Search for the cell housing the specified text and yield its (X, Y) center coordinate. 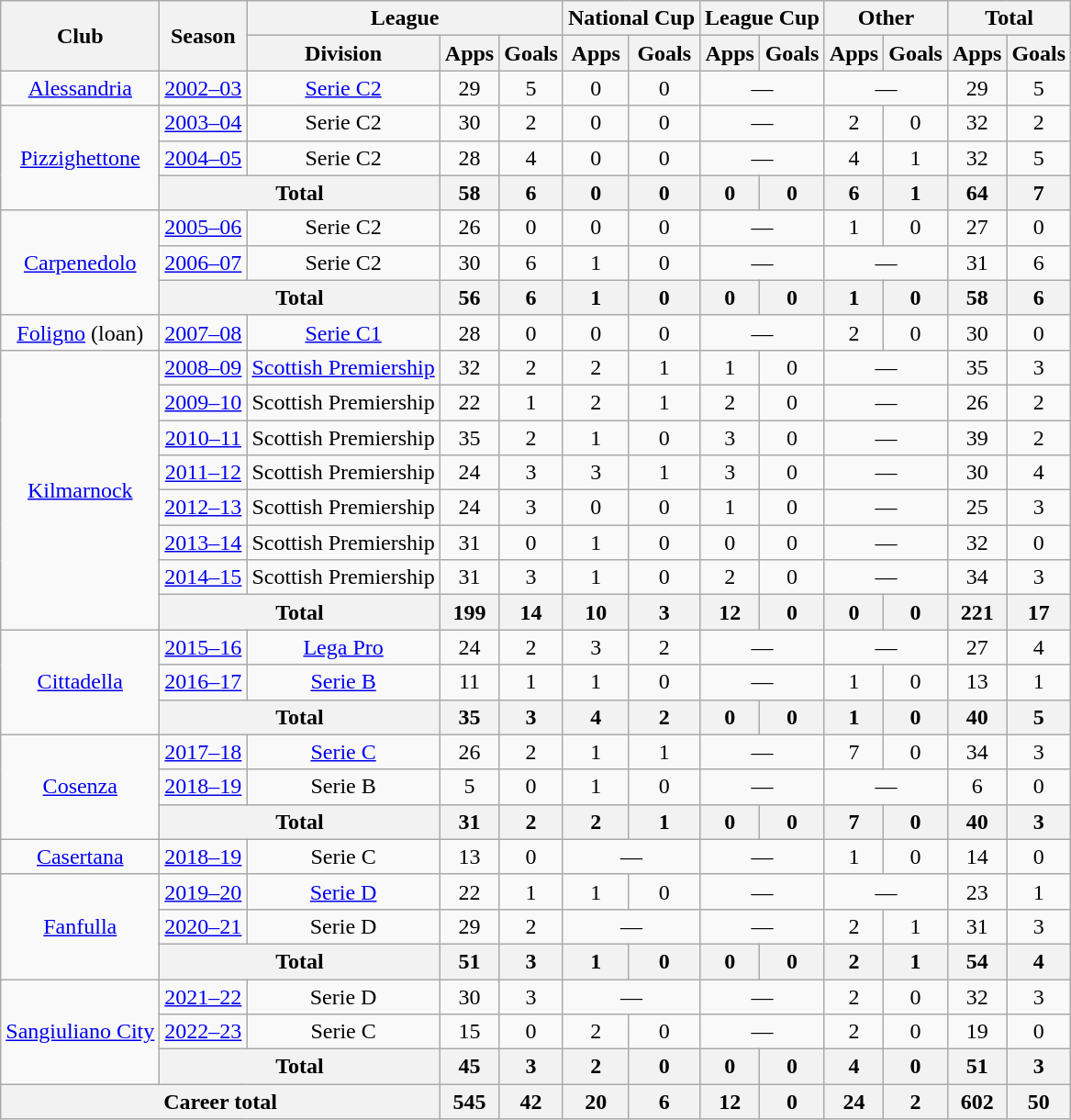
League (406, 18)
2010–11 (204, 438)
Sangiuliano City (81, 1031)
Career total (220, 1102)
56 (469, 297)
2012–13 (204, 508)
Foligno (loan) (81, 332)
Division (343, 53)
Fanfulla (81, 926)
199 (469, 612)
545 (469, 1102)
2013–14 (204, 543)
221 (976, 612)
Cittadella (81, 682)
Other (886, 18)
Casertana (81, 857)
2015–16 (204, 647)
602 (976, 1102)
Club (81, 36)
Season (204, 36)
25 (976, 508)
45 (469, 1067)
2019–20 (204, 891)
2020–21 (204, 926)
2008–09 (204, 367)
2022–23 (204, 1032)
39 (976, 438)
2009–10 (204, 402)
2021–22 (204, 996)
17 (1039, 612)
64 (976, 193)
19 (976, 1032)
50 (1039, 1102)
2016–17 (204, 682)
2004–05 (204, 158)
2007–08 (204, 332)
League Cup (763, 18)
10 (596, 612)
Carpenedolo (81, 263)
42 (531, 1102)
Lega Pro (343, 647)
2017–18 (204, 752)
23 (976, 891)
Cosenza (81, 787)
Pizzighettone (81, 158)
54 (976, 961)
2002–03 (204, 88)
Serie C1 (343, 332)
Kilmarnock (81, 489)
2014–15 (204, 577)
2005–06 (204, 228)
11 (469, 682)
20 (596, 1102)
2011–12 (204, 473)
2003–04 (204, 123)
Alessandria (81, 88)
2006–07 (204, 263)
15 (469, 1032)
National Cup (631, 18)
